Extract the (X, Y) coordinate from the center of the cell holding the provided text.  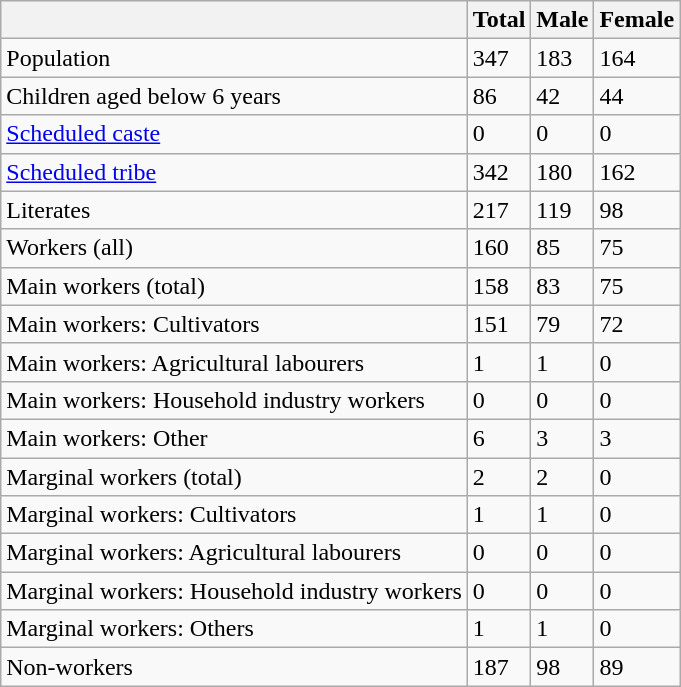
Marginal workers (total) (234, 477)
119 (562, 210)
83 (562, 286)
Scheduled caste (234, 134)
Workers (all) (234, 248)
Male (562, 20)
42 (562, 96)
151 (499, 324)
Scheduled tribe (234, 172)
164 (637, 58)
Total (499, 20)
Marginal workers: Household industry workers (234, 591)
347 (499, 58)
162 (637, 172)
158 (499, 286)
Main workers: Agricultural labourers (234, 362)
85 (562, 248)
6 (499, 438)
86 (499, 96)
Marginal workers: Cultivators (234, 515)
44 (637, 96)
72 (637, 324)
Marginal workers: Others (234, 629)
Population (234, 58)
187 (499, 667)
Female (637, 20)
Main workers (total) (234, 286)
183 (562, 58)
89 (637, 667)
Main workers: Cultivators (234, 324)
Children aged below 6 years (234, 96)
342 (499, 172)
Main workers: Other (234, 438)
Marginal workers: Agricultural labourers (234, 553)
217 (499, 210)
180 (562, 172)
Literates (234, 210)
Non-workers (234, 667)
79 (562, 324)
Main workers: Household industry workers (234, 400)
160 (499, 248)
